Output the (X, Y) coordinate of the center of the cell containing the given text.  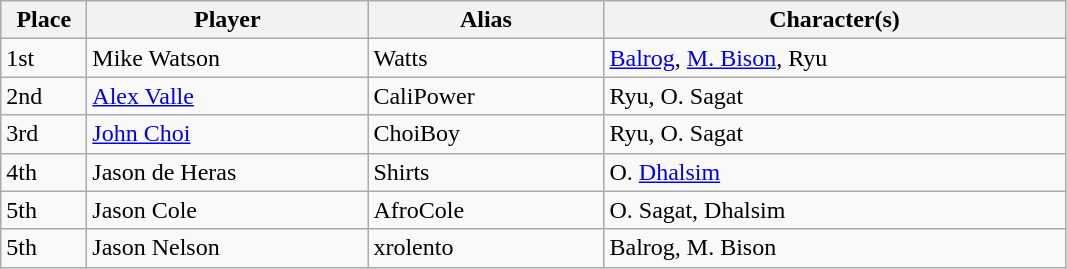
Alias (486, 20)
3rd (44, 134)
ChoiBoy (486, 134)
Balrog, M. Bison (834, 248)
4th (44, 172)
O. Dhalsim (834, 172)
CaliPower (486, 96)
Jason de Heras (228, 172)
Balrog, M. Bison, Ryu (834, 58)
2nd (44, 96)
Shirts (486, 172)
Character(s) (834, 20)
Alex Valle (228, 96)
Mike Watson (228, 58)
O. Sagat, Dhalsim (834, 210)
Place (44, 20)
1st (44, 58)
Watts (486, 58)
Jason Cole (228, 210)
AfroCole (486, 210)
xrolento (486, 248)
John Choi (228, 134)
Jason Nelson (228, 248)
Player (228, 20)
